Determine the [x, y] coordinate at the center of the cell enclosing the given text.  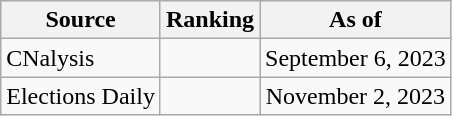
As of [356, 20]
CNalysis [81, 58]
Elections Daily [81, 96]
Ranking [210, 20]
September 6, 2023 [356, 58]
Source [81, 20]
November 2, 2023 [356, 96]
